Determine the [X, Y] coordinate at the center of the cell enclosing the given text.  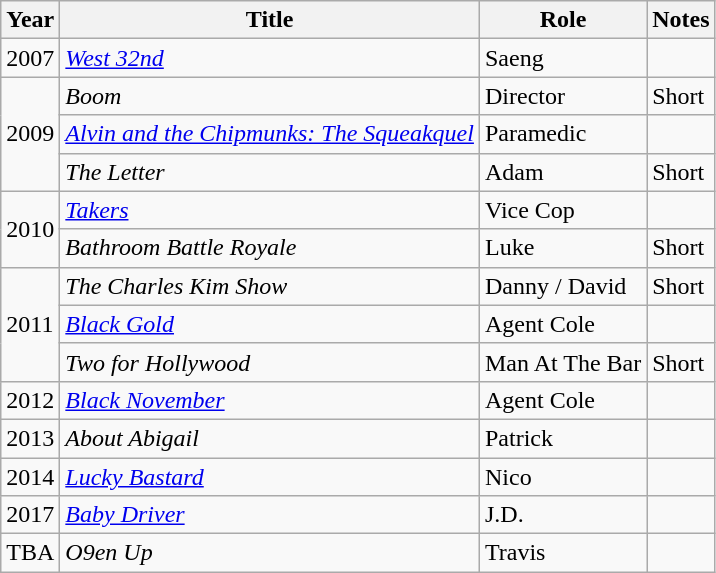
Title [270, 20]
Two for Hollywood [270, 362]
Travis [562, 553]
Alvin and the Chipmunks: The Squeakquel [270, 134]
2014 [30, 477]
2010 [30, 229]
Year [30, 20]
Luke [562, 248]
2012 [30, 400]
Patrick [562, 438]
About Abigail [270, 438]
The Letter [270, 172]
TBA [30, 553]
Adam [562, 172]
Notes [681, 20]
Takers [270, 210]
Nico [562, 477]
Bathroom Battle Royale [270, 248]
O9en Up [270, 553]
2017 [30, 515]
Black November [270, 400]
2009 [30, 134]
Paramedic [562, 134]
Vice Cop [562, 210]
Black Gold [270, 324]
2007 [30, 58]
2011 [30, 324]
The Charles Kim Show [270, 286]
2013 [30, 438]
Lucky Bastard [270, 477]
West 32nd [270, 58]
Man At The Bar [562, 362]
Role [562, 20]
Danny / David [562, 286]
J.D. [562, 515]
Director [562, 96]
Saeng [562, 58]
Baby Driver [270, 515]
Boom [270, 96]
